Capture the cell that displays the provided text and extract its [x, y] central coordinate. 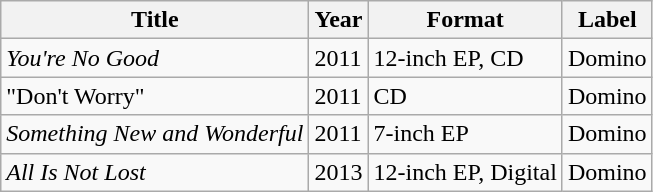
Title [155, 20]
Something New and Wonderful [155, 134]
7-inch EP [465, 134]
Format [465, 20]
"Don't Worry" [155, 96]
All Is Not Lost [155, 172]
2013 [338, 172]
You're No Good [155, 58]
CD [465, 96]
Label [607, 20]
12-inch EP, CD [465, 58]
Year [338, 20]
12-inch EP, Digital [465, 172]
